Locate the cell with the specified text and output its [x, y] center coordinate. 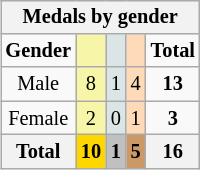
16 [173, 152]
10 [91, 152]
Medals by gender [100, 17]
5 [136, 152]
3 [173, 118]
4 [136, 84]
8 [91, 84]
Female [38, 118]
13 [173, 84]
0 [116, 118]
Male [38, 84]
2 [91, 118]
Gender [38, 51]
